Identify which cell holds the provided text, then report its [X, Y] central coordinate. 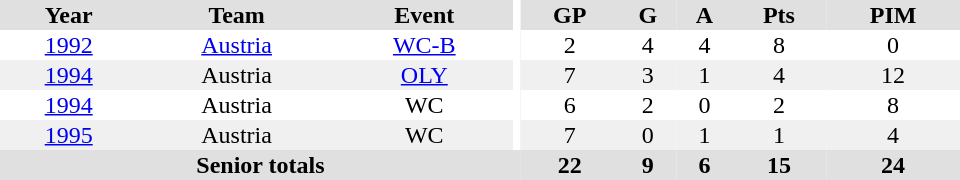
WC-B [424, 45]
PIM [893, 15]
Pts [779, 15]
Event [424, 15]
9 [648, 165]
OLY [424, 75]
A [704, 15]
G [648, 15]
15 [779, 165]
1995 [68, 135]
3 [648, 75]
24 [893, 165]
1992 [68, 45]
GP [570, 15]
Team [236, 15]
Year [68, 15]
12 [893, 75]
Senior totals [260, 165]
22 [570, 165]
